Output the [X, Y] coordinate of the center of the cell containing the given text.  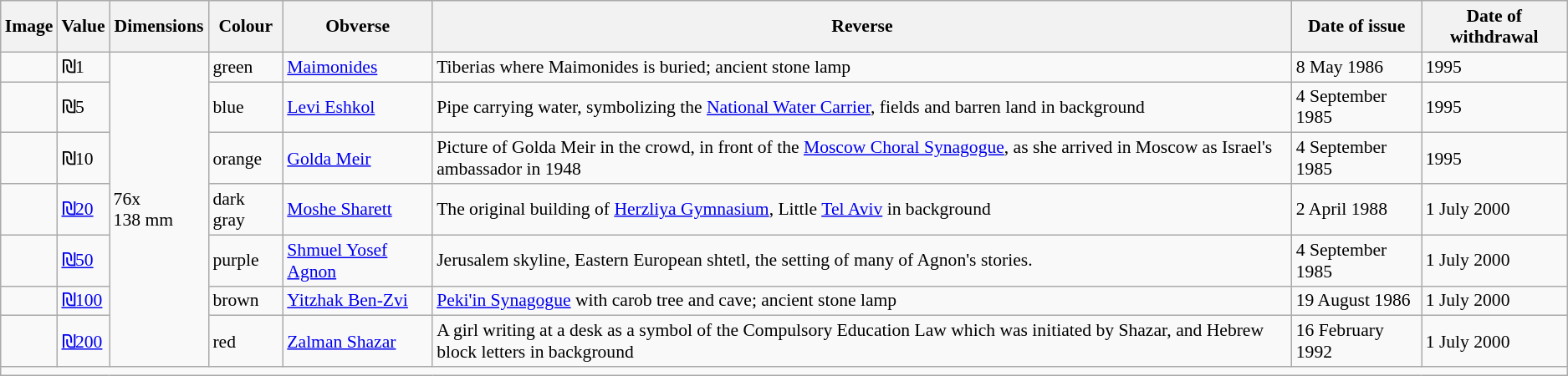
19 August 1986 [1356, 301]
Obverse [358, 27]
blue [246, 107]
Tiberias where Maimonides is buried; ancient stone lamp [862, 67]
₪20 [83, 209]
Golda Meir [358, 159]
8 May 1986 [1356, 67]
₪10 [83, 159]
₪50 [83, 261]
₪1 [83, 67]
green [246, 67]
Date of issue [1356, 27]
Date of withdrawal [1494, 27]
A girl writing at a desk as a symbol of the Compulsory Education Law which was initiated by Shazar, and Hebrew block letters in background [862, 341]
dark gray [246, 209]
Value [83, 27]
Colour [246, 27]
Moshe Sharett [358, 209]
Reverse [862, 27]
16 February 1992 [1356, 341]
red [246, 341]
Picture of Golda Meir in the crowd, in front of the Moscow Choral Synagogue, as she arrived in Moscow as Israel's ambassador in 1948 [862, 159]
Image [29, 27]
orange [246, 159]
₪200 [83, 341]
Dimensions [159, 27]
2 April 1988 [1356, 209]
Maimonides [358, 67]
₪100 [83, 301]
Shmuel Yosef Agnon [358, 261]
76x 138 mm [159, 209]
purple [246, 261]
brown [246, 301]
Zalman Shazar [358, 341]
Yitzhak Ben-Zvi [358, 301]
Peki'in Synagogue with carob tree and cave; ancient stone lamp [862, 301]
Pipe carrying water, symbolizing the National Water Carrier, fields and barren land in background [862, 107]
The original building of Herzliya Gymnasium, Little Tel Aviv in background [862, 209]
Jerusalem skyline, Eastern European shtetl, the setting of many of Agnon's stories. [862, 261]
₪5 [83, 107]
Levi Eshkol [358, 107]
